Provide the (x, y) coordinate of the cell's center where the given text is located.  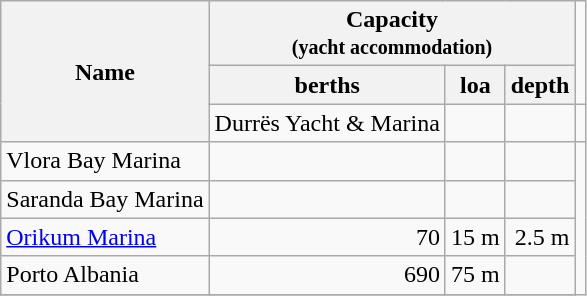
Durrës Yacht & Marina (327, 123)
Capacity (yacht accommodation) (392, 34)
15 m (475, 237)
Porto Albania (105, 275)
Name (105, 72)
75 m (475, 275)
loa (475, 85)
depth (540, 85)
2.5 m (540, 237)
690 (327, 275)
70 (327, 237)
berths (327, 85)
Vlora Bay Marina (105, 161)
Saranda Bay Marina (105, 199)
Orikum Marina (105, 237)
